Capture the cell that displays the provided text and extract its [X, Y] central coordinate. 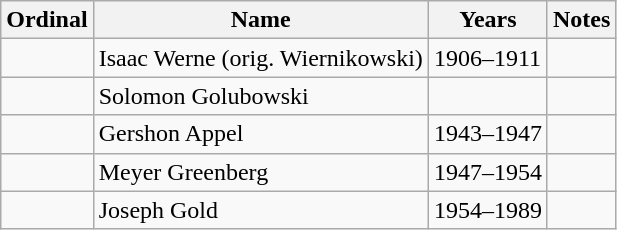
Gershon Appel [260, 134]
Meyer Greenberg [260, 172]
1906–1911 [488, 58]
1954–1989 [488, 210]
1943–1947 [488, 134]
Joseph Gold [260, 210]
Ordinal [47, 20]
Solomon Golubowski [260, 96]
Name [260, 20]
Isaac Werne (orig. Wiernikowski) [260, 58]
Years [488, 20]
Notes [581, 20]
1947–1954 [488, 172]
